Output the (X, Y) coordinate of the center of the cell containing the given text.  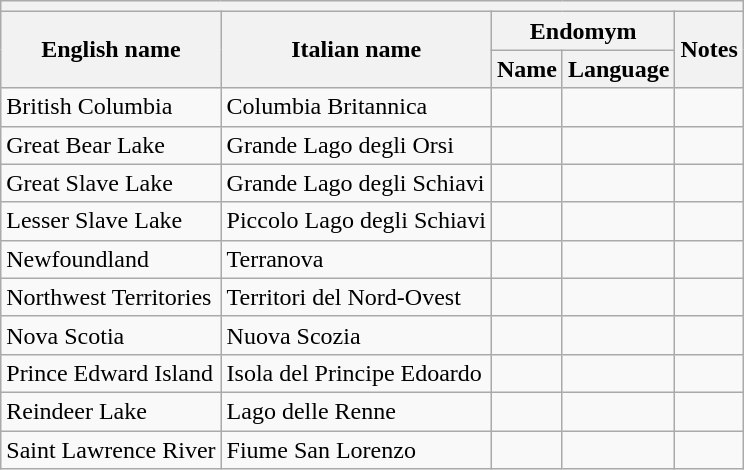
Isola del Principe Edoardo (356, 373)
Great Slave Lake (111, 183)
Lesser Slave Lake (111, 221)
Territori del Nord-Ovest (356, 297)
Lago delle Renne (356, 411)
Great Bear Lake (111, 145)
Italian name (356, 50)
Nova Scotia (111, 335)
Endomym (582, 31)
Terranova (356, 259)
Newfoundland (111, 259)
English name (111, 50)
Notes (709, 50)
Nuova Scozia (356, 335)
Saint Lawrence River (111, 449)
Columbia Britannica (356, 107)
Grande Lago degli Orsi (356, 145)
Language (618, 69)
Name (526, 69)
Northwest Territories (111, 297)
Grande Lago degli Schiavi (356, 183)
Fiume San Lorenzo (356, 449)
British Columbia (111, 107)
Reindeer Lake (111, 411)
Piccolo Lago degli Schiavi (356, 221)
Prince Edward Island (111, 373)
